Identify which cell holds the provided text, then report its [x, y] central coordinate. 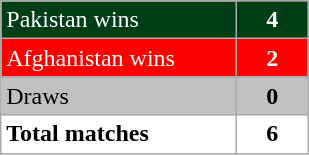
6 [272, 134]
Draws [119, 96]
Afghanistan wins [119, 58]
0 [272, 96]
Pakistan wins [119, 20]
2 [272, 58]
Total matches [119, 134]
4 [272, 20]
